Return (X, Y) of the center of cell containing provided text 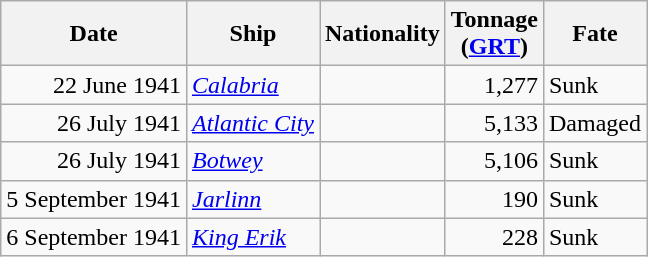
Tonnage (GRT) (494, 34)
Calabria (252, 85)
6 September 1941 (94, 237)
5,106 (494, 161)
22 June 1941 (94, 85)
Nationality (383, 34)
Date (94, 34)
King Erik (252, 237)
1,277 (494, 85)
Damaged (594, 123)
5,133 (494, 123)
Fate (594, 34)
190 (494, 199)
228 (494, 237)
5 September 1941 (94, 199)
Jarlinn (252, 199)
Botwey (252, 161)
Ship (252, 34)
Atlantic City (252, 123)
